From the cell containing the given text, extract its center point as (x, y) coordinate. 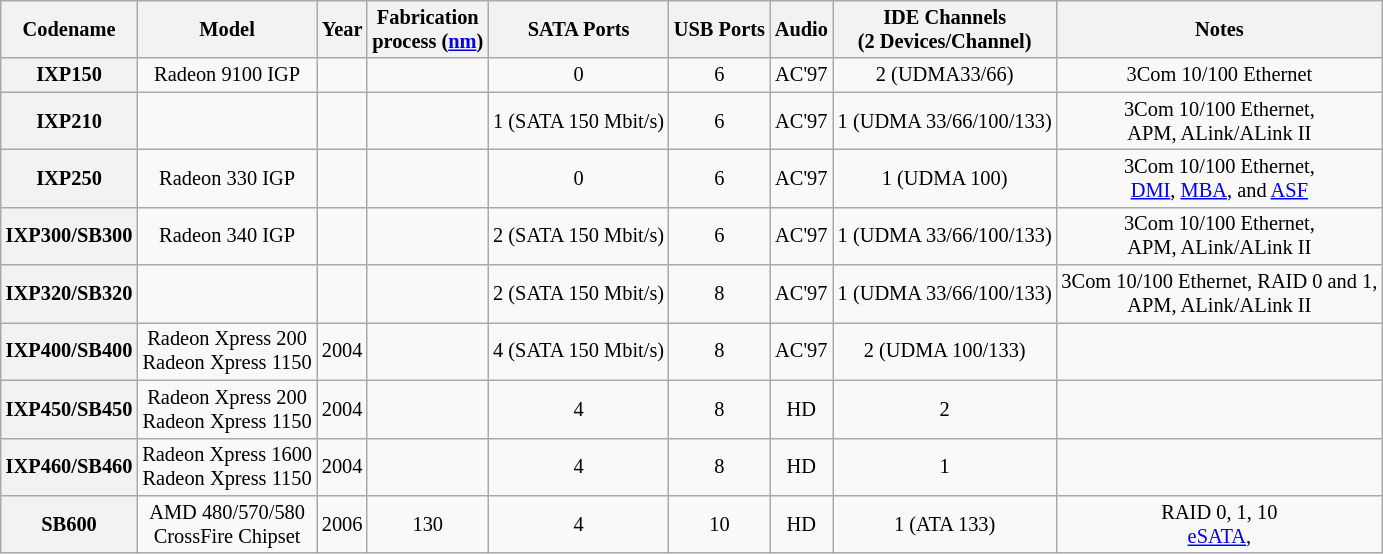
Radeon Xpress 1600Radeon Xpress 1150 (227, 467)
1 (SATA 150 Mbit/s) (578, 121)
IXP320/SB320 (70, 294)
3Com 10/100 Ethernet (1220, 75)
4 (SATA 150 Mbit/s) (578, 351)
Year (342, 29)
2006 (342, 524)
3Com 10/100 Ethernet, RAID 0 and 1, APM, ALink/ALink II (1220, 294)
USB Ports (720, 29)
1 (UDMA 100) (945, 178)
Radeon 9100 IGP (227, 75)
3Com 10/100 Ethernet, DMI, MBA, and ASF (1220, 178)
2 (945, 409)
Codename (70, 29)
Fabricationprocess (nm) (428, 29)
130 (428, 524)
10 (720, 524)
IDE Channels(2 Devices/Channel) (945, 29)
Audio (802, 29)
1 (ATA 133) (945, 524)
Radeon 330 IGP (227, 178)
1 (945, 467)
IXP450/SB450 (70, 409)
AMD 480/570/580 CrossFire Chipset (227, 524)
Radeon 340 IGP (227, 236)
Model (227, 29)
2 (UDMA33/66) (945, 75)
IXP250 (70, 178)
IXP460/SB460 (70, 467)
Notes (1220, 29)
IXP210 (70, 121)
SB600 (70, 524)
2 (UDMA 100/133) (945, 351)
IXP300/SB300 (70, 236)
SATA Ports (578, 29)
IXP400/SB400 (70, 351)
RAID 0, 1, 10eSATA, (1220, 524)
IXP150 (70, 75)
